Extract the [X, Y] coordinate from the center of the cell holding the provided text.  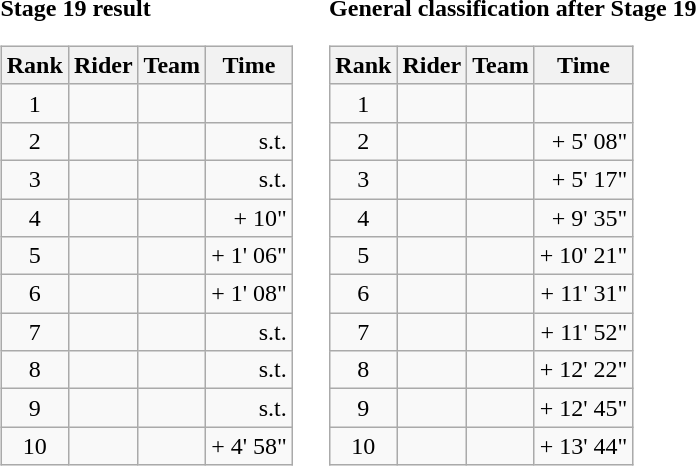
+ 13' 44" [584, 446]
+ 10' 21" [584, 256]
+ 1' 06" [250, 256]
+ 9' 35" [584, 217]
+ 10" [250, 217]
+ 11' 52" [584, 332]
+ 1' 08" [250, 294]
+ 5' 17" [584, 179]
+ 12' 45" [584, 408]
+ 4' 58" [250, 446]
+ 11' 31" [584, 294]
+ 5' 08" [584, 141]
+ 12' 22" [584, 370]
